Capture the cell that displays the provided text and extract its [X, Y] central coordinate. 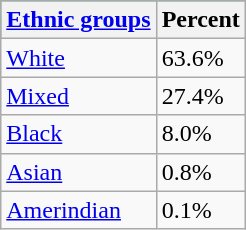
63.6% [200, 58]
Ethnic groups [78, 20]
Mixed [78, 96]
White [78, 58]
0.1% [200, 210]
Amerindian [78, 210]
Black [78, 134]
Percent [200, 20]
8.0% [200, 134]
27.4% [200, 96]
Asian [78, 172]
0.8% [200, 172]
